Identify which cell holds the provided text, then report its (x, y) central coordinate. 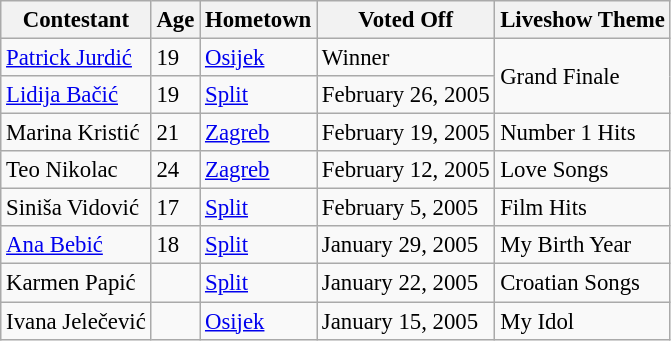
Love Songs (582, 170)
My Idol (582, 321)
Voted Off (406, 20)
January 15, 2005 (406, 321)
18 (176, 245)
Ana Bebić (76, 245)
Hometown (258, 20)
January 29, 2005 (406, 245)
January 22, 2005 (406, 283)
Contestant (76, 20)
Patrick Jurdić (76, 58)
February 19, 2005 (406, 133)
Marina Kristić (76, 133)
Age (176, 20)
17 (176, 208)
February 5, 2005 (406, 208)
February 26, 2005 (406, 95)
Number 1 Hits (582, 133)
Lidija Bačić (76, 95)
Karmen Papić (76, 283)
February 12, 2005 (406, 170)
Croatian Songs (582, 283)
24 (176, 170)
Winner (406, 58)
Film Hits (582, 208)
21 (176, 133)
Liveshow Theme (582, 20)
Ivana Jelečević (76, 321)
Teo Nikolac (76, 170)
My Birth Year (582, 245)
Siniša Vidović (76, 208)
Grand Finale (582, 76)
